Detect which cell encompasses the target text, then output its [X, Y] center coordinate. 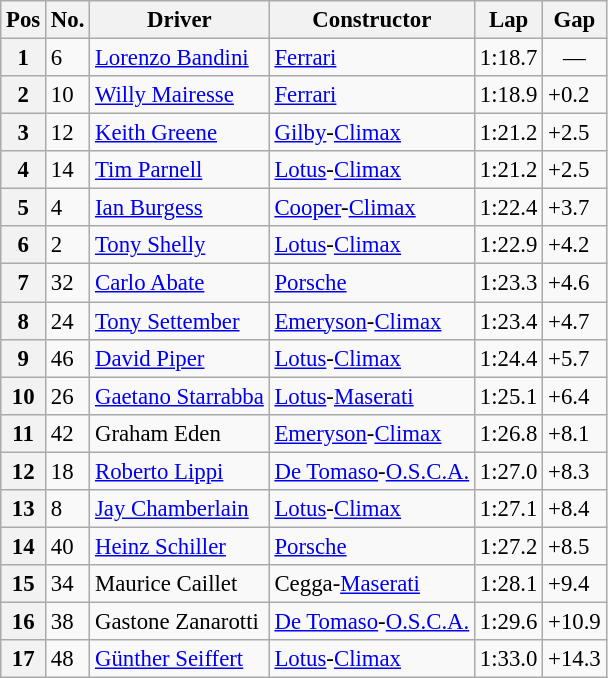
1:18.9 [509, 95]
46 [68, 358]
1:22.4 [509, 208]
+5.7 [574, 358]
Maurice Caillet [180, 584]
Tony Shelly [180, 245]
1:22.9 [509, 245]
+0.2 [574, 95]
Jay Chamberlain [180, 509]
Gaetano Starrabba [180, 396]
Tim Parnell [180, 170]
1:27.1 [509, 509]
Graham Eden [180, 433]
+14.3 [574, 659]
1:27.2 [509, 546]
Lorenzo Bandini [180, 58]
David Piper [180, 358]
+8.3 [574, 471]
Lap [509, 20]
Willy Mairesse [180, 95]
1:23.3 [509, 283]
40 [68, 546]
24 [68, 321]
+3.7 [574, 208]
1:33.0 [509, 659]
11 [24, 433]
38 [68, 621]
1:26.8 [509, 433]
Heinz Schiller [180, 546]
13 [24, 509]
48 [68, 659]
Cegga-Maserati [372, 584]
1:29.6 [509, 621]
1:18.7 [509, 58]
Pos [24, 20]
1 [24, 58]
Keith Greene [180, 133]
Constructor [372, 20]
Ian Burgess [180, 208]
16 [24, 621]
+4.7 [574, 321]
Roberto Lippi [180, 471]
26 [68, 396]
Gap [574, 20]
42 [68, 433]
1:27.0 [509, 471]
No. [68, 20]
Tony Settember [180, 321]
+9.4 [574, 584]
+4.6 [574, 283]
— [574, 58]
Gastone Zanarotti [180, 621]
34 [68, 584]
15 [24, 584]
5 [24, 208]
+8.4 [574, 509]
1:25.1 [509, 396]
1:23.4 [509, 321]
32 [68, 283]
18 [68, 471]
17 [24, 659]
+6.4 [574, 396]
Cooper-Climax [372, 208]
7 [24, 283]
3 [24, 133]
+10.9 [574, 621]
Lotus-Maserati [372, 396]
+8.1 [574, 433]
+4.2 [574, 245]
Günther Seiffert [180, 659]
1:24.4 [509, 358]
Driver [180, 20]
9 [24, 358]
Carlo Abate [180, 283]
1:28.1 [509, 584]
+8.5 [574, 546]
Gilby-Climax [372, 133]
